Scan for the cell matching the given text and deliver its (x, y) coordinate at center. 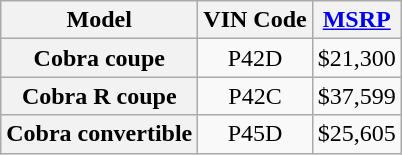
Cobra coupe (100, 58)
$25,605 (356, 134)
P42C (255, 96)
Cobra convertible (100, 134)
VIN Code (255, 20)
$21,300 (356, 58)
P42D (255, 58)
P45D (255, 134)
$37,599 (356, 96)
Cobra R coupe (100, 96)
MSRP (356, 20)
Model (100, 20)
